Search for the cell housing the specified text and yield its (x, y) center coordinate. 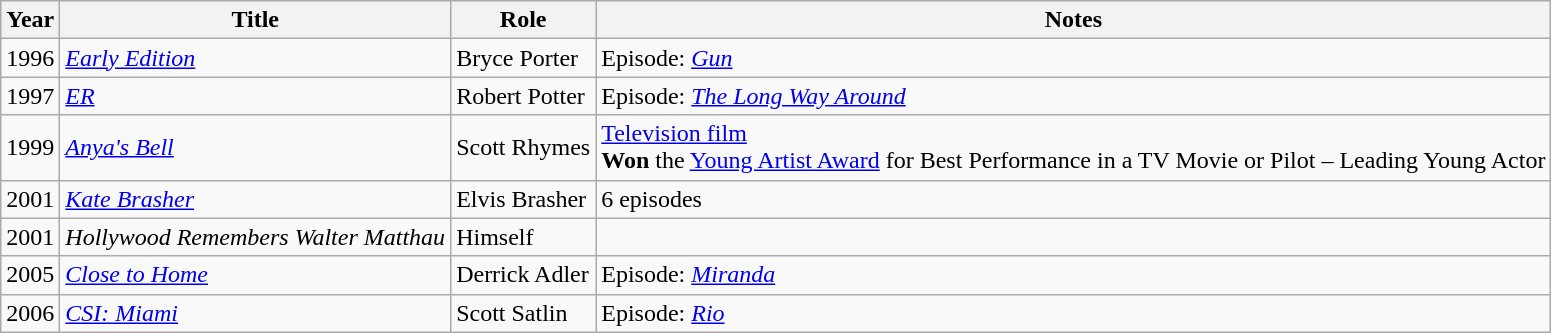
2005 (30, 275)
2006 (30, 313)
Year (30, 20)
Scott Satlin (524, 313)
Episode: Rio (1074, 313)
Robert Potter (524, 96)
CSI: Miami (256, 313)
Television filmWon the Young Artist Award for Best Performance in a TV Movie or Pilot – Leading Young Actor (1074, 148)
Episode: Miranda (1074, 275)
Hollywood Remembers Walter Matthau (256, 237)
Derrick Adler (524, 275)
Himself (524, 237)
Anya's Bell (256, 148)
1999 (30, 148)
Elvis Brasher (524, 199)
Role (524, 20)
Notes (1074, 20)
6 episodes (1074, 199)
Early Edition (256, 58)
Episode: The Long Way Around (1074, 96)
Kate Brasher (256, 199)
1996 (30, 58)
ER (256, 96)
1997 (30, 96)
Episode: Gun (1074, 58)
Scott Rhymes (524, 148)
Title (256, 20)
Close to Home (256, 275)
Bryce Porter (524, 58)
